Pinpoint the cell where the given text exists, returning its [X, Y] midpoint coordinate. 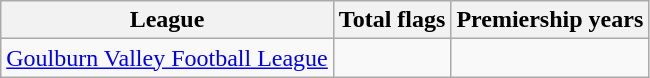
Premiership years [550, 20]
Total flags [392, 20]
League [168, 20]
Goulburn Valley Football League [168, 58]
